Find where the given text appears and provide that cell's center as (X, Y) coordinate. 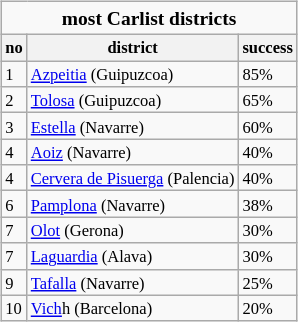
Tafalla (Navarre) (133, 282)
most Carlist districts (149, 18)
Azpeitia (Guipuzcoa) (133, 74)
success (267, 48)
3 (14, 126)
25% (267, 282)
38% (267, 204)
85% (267, 74)
Vichh (Barcelona) (133, 308)
20% (267, 308)
60% (267, 126)
Aoiz (Navarre) (133, 152)
Olot (Gerona) (133, 230)
65% (267, 100)
1 (14, 74)
Cervera de Pisuerga (Palencia) (133, 178)
10 (14, 308)
2 (14, 100)
Laguardia (Alava) (133, 256)
Tolosa (Guipuzcoa) (133, 100)
9 (14, 282)
district (133, 48)
no (14, 48)
Estella (Navarre) (133, 126)
6 (14, 204)
Pamplona (Navarre) (133, 204)
